Return the [X, Y] coordinate for the center point of the cell that contains the specified text.  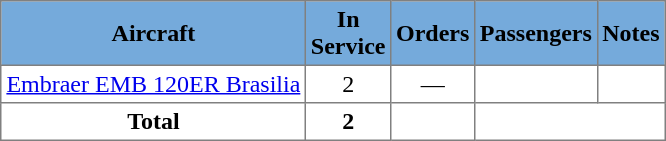
— [433, 84]
InService [348, 33]
Embraer EMB 120ER Brasilia [153, 84]
Aircraft [153, 33]
Passengers [536, 33]
Notes [631, 33]
Orders [433, 33]
Total [153, 122]
